Provide the (x, y) coordinate of the cell's center where the given text is located.  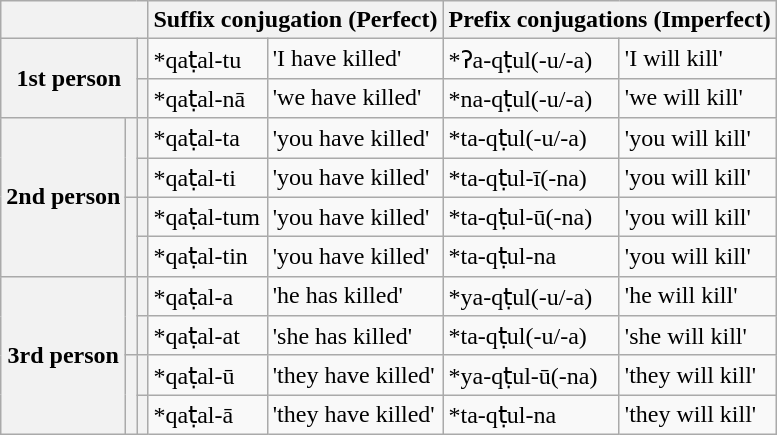
*ya-qṭul-ū(-na) (531, 375)
Suffix conjugation (Perfect) (296, 20)
*ya-qṭul(-u/-a) (531, 296)
'we will kill' (698, 98)
*ta-qṭul-ū(-na) (531, 217)
*qaṭal-tum (208, 217)
2nd person (64, 197)
Prefix conjugations (Imperfect) (610, 20)
*qaṭal-ta (208, 138)
*qaṭal-tin (208, 257)
3rd person (64, 355)
*qaṭal-a (208, 296)
'we have killed' (355, 98)
'I will kill' (698, 59)
'he will kill' (698, 296)
*ʔa-qṭul(-u/-a) (531, 59)
*ta-qṭul-ī(-na) (531, 178)
1st person (69, 78)
'she has killed' (355, 336)
*qaṭal-tu (208, 59)
*qaṭal-ti (208, 178)
*na-qṭul(-u/-a) (531, 98)
*qaṭal-ā (208, 415)
'he has killed' (355, 296)
'she will kill' (698, 336)
*qaṭal-nā (208, 98)
'I have killed' (355, 59)
*qaṭal-at (208, 336)
*qaṭal-ū (208, 375)
